Determine the (x, y) coordinate at the center of the cell enclosing the given text.  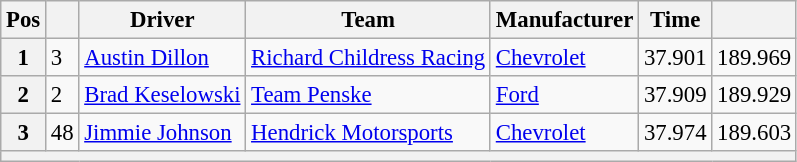
37.901 (676, 58)
1 (24, 58)
Brad Keselowski (162, 95)
189.969 (754, 58)
Team Penske (368, 95)
Driver (162, 20)
Time (676, 20)
Austin Dillon (162, 58)
Pos (24, 20)
Jimmie Johnson (162, 133)
189.603 (754, 133)
Richard Childress Racing (368, 58)
Team (368, 20)
Ford (564, 95)
37.974 (676, 133)
48 (62, 133)
Hendrick Motorsports (368, 133)
Manufacturer (564, 20)
37.909 (676, 95)
189.929 (754, 95)
